Extract the [X, Y] coordinate from the center of the cell holding the provided text.  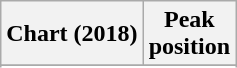
Peakposition [189, 34]
Chart (2018) [72, 34]
